Provide the [X, Y] coordinate of the cell's center where the given text is located.  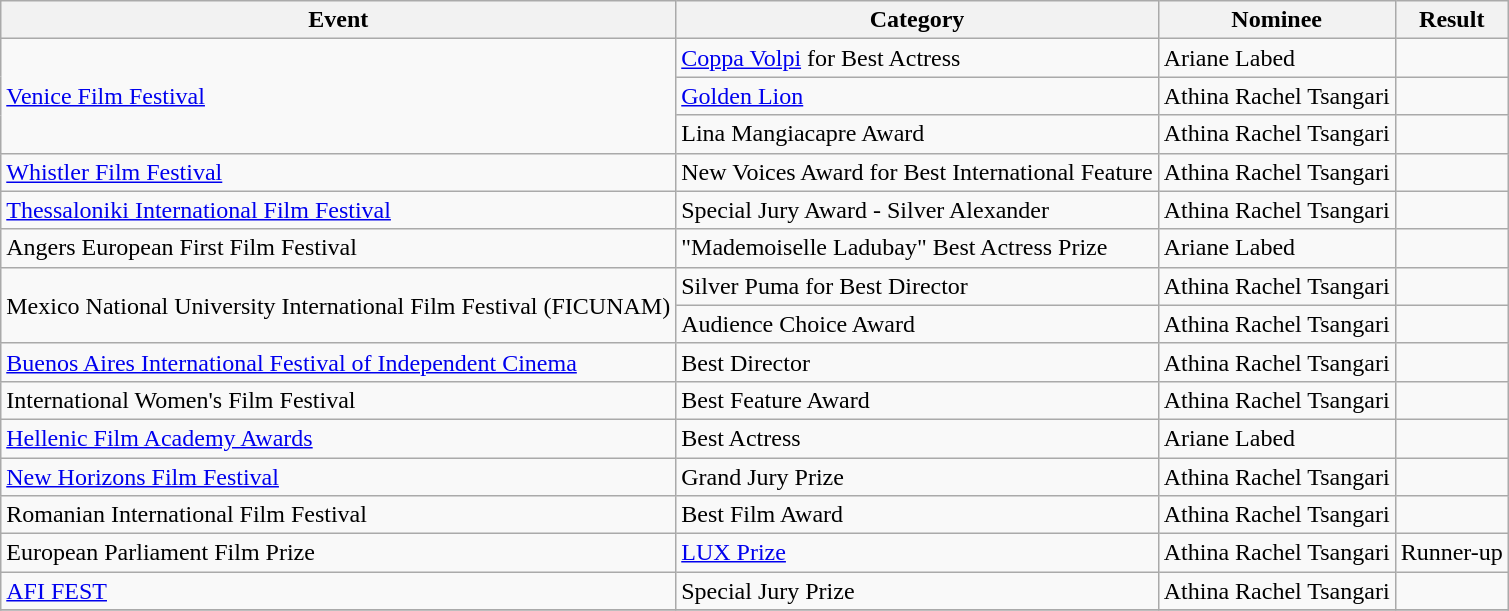
Event [338, 20]
Whistler Film Festival [338, 172]
Special Jury Award - Silver Alexander [918, 210]
Runner-up [1452, 553]
European Parliament Film Prize [338, 553]
Coppa Volpi for Best Actress [918, 58]
Silver Puma for Best Director [918, 286]
Special Jury Prize [918, 591]
LUX Prize [918, 553]
International Women's Film Festival [338, 400]
Thessaloniki International Film Festival [338, 210]
Best Actress [918, 438]
Nominee [1276, 20]
New Horizons Film Festival [338, 477]
Audience Choice Award [918, 324]
AFI FEST [338, 591]
New Voices Award for Best International Feature [918, 172]
Mexico National University International Film Festival (FICUNAM) [338, 305]
Best Feature Award [918, 400]
Grand Jury Prize [918, 477]
Angers European First Film Festival [338, 248]
Category [918, 20]
Buenos Aires International Festival of Independent Cinema [338, 362]
Best Film Award [918, 515]
Venice Film Festival [338, 96]
Romanian International Film Festival [338, 515]
Hellenic Film Academy Awards [338, 438]
Result [1452, 20]
Golden Lion [918, 96]
Best Director [918, 362]
"Mademoiselle Ladubay" Best Actress Prize [918, 248]
Lina Mangiacapre Award [918, 134]
